Return [X, Y] of the center of cell containing provided text 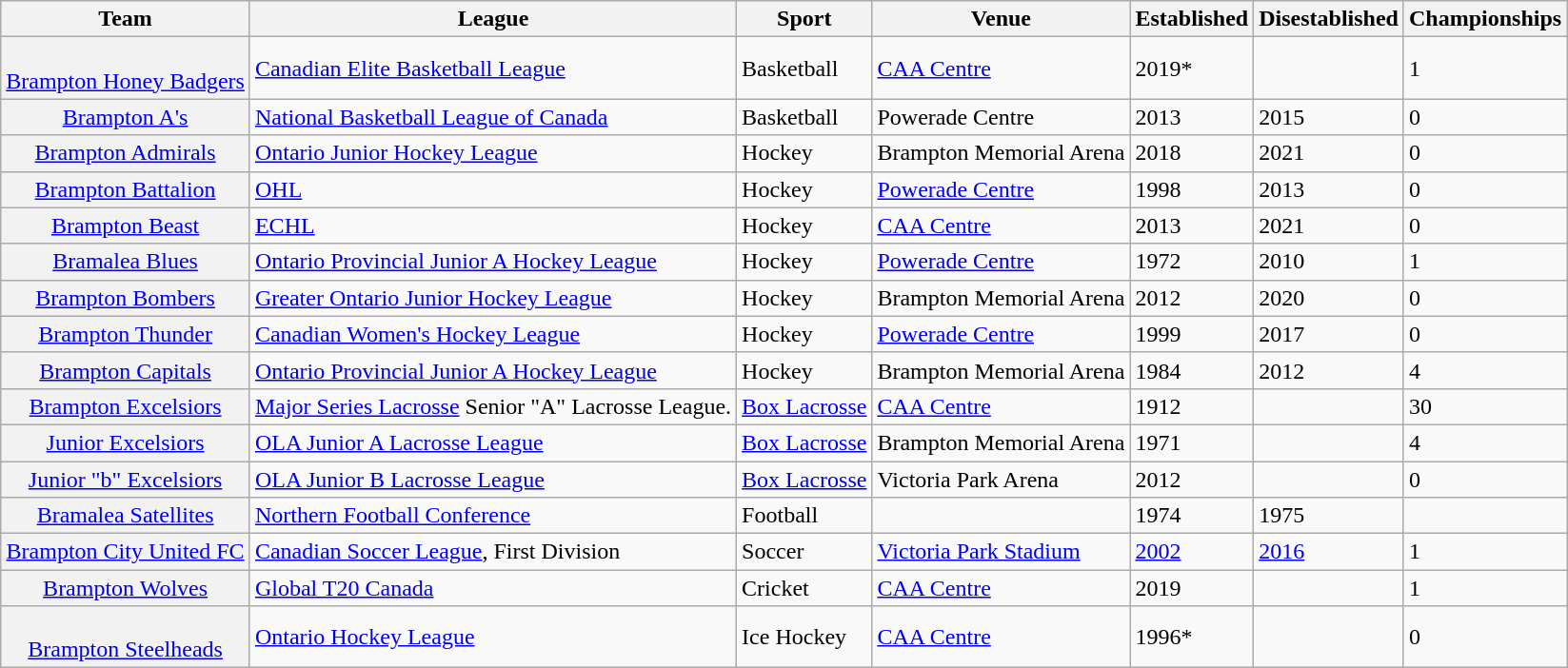
Disestablished [1329, 19]
Victoria Park Arena [1002, 479]
Brampton Excelsiors [126, 406]
Bramalea Blues [126, 262]
1972 [1192, 262]
1975 [1329, 516]
Canadian Soccer League, First Division [493, 552]
Ice Hockey [804, 638]
2020 [1329, 298]
Brampton Bombers [126, 298]
Brampton Admirals [126, 153]
Bramalea Satellites [126, 516]
30 [1485, 406]
Greater Ontario Junior Hockey League [493, 298]
2016 [1329, 552]
OLA Junior A Lacrosse League [493, 442]
1912 [1192, 406]
Ontario Junior Hockey League [493, 153]
Brampton Thunder [126, 334]
2010 [1329, 262]
Global T20 Canada [493, 588]
National Basketball League of Canada [493, 117]
League [493, 19]
Brampton Capitals [126, 370]
Brampton Wolves [126, 588]
Brampton Honey Badgers [126, 69]
Brampton Battalion [126, 189]
ECHL [493, 226]
1996* [1192, 638]
Junior "b" Excelsiors [126, 479]
Canadian Elite Basketball League [493, 69]
Brampton Steelheads [126, 638]
Football [804, 516]
1998 [1192, 189]
1974 [1192, 516]
Victoria Park Stadium [1002, 552]
2017 [1329, 334]
Ontario Hockey League [493, 638]
OLA Junior B Lacrosse League [493, 479]
Established [1192, 19]
Sport [804, 19]
Northern Football Conference [493, 516]
Junior Excelsiors [126, 442]
2019 [1192, 588]
Venue [1002, 19]
2015 [1329, 117]
Brampton Beast [126, 226]
1971 [1192, 442]
OHL [493, 189]
Soccer [804, 552]
Canadian Women's Hockey League [493, 334]
Brampton City United FC [126, 552]
2018 [1192, 153]
1999 [1192, 334]
Championships [1485, 19]
Cricket [804, 588]
Major Series Lacrosse Senior "A" Lacrosse League. [493, 406]
2002 [1192, 552]
Brampton A's [126, 117]
1984 [1192, 370]
2019* [1192, 69]
Team [126, 19]
